Pinpoint the cell where the given text exists, returning its (x, y) midpoint coordinate. 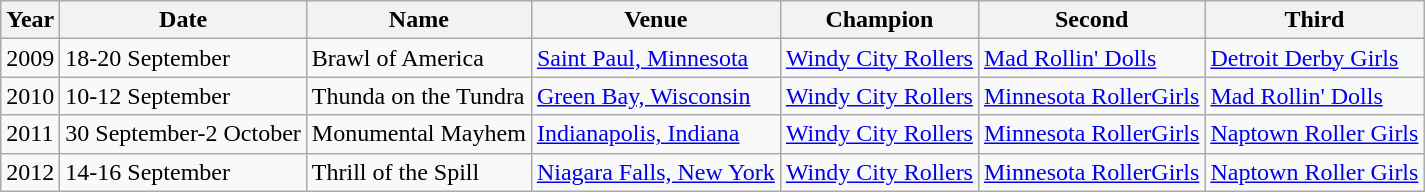
Detroit Derby Girls (1314, 58)
Second (1091, 20)
2011 (30, 134)
2012 (30, 172)
Third (1314, 20)
10-12 September (184, 96)
2009 (30, 58)
Thunda on the Tundra (418, 96)
14-16 September (184, 172)
18-20 September (184, 58)
Green Bay, Wisconsin (656, 96)
Thrill of the Spill (418, 172)
Year (30, 20)
2010 (30, 96)
Venue (656, 20)
Monumental Mayhem (418, 134)
Champion (879, 20)
Name (418, 20)
Date (184, 20)
30 September-2 October (184, 134)
Saint Paul, Minnesota (656, 58)
Niagara Falls, New York (656, 172)
Brawl of America (418, 58)
Indianapolis, Indiana (656, 134)
